Return (X, Y) of the center of cell containing provided text 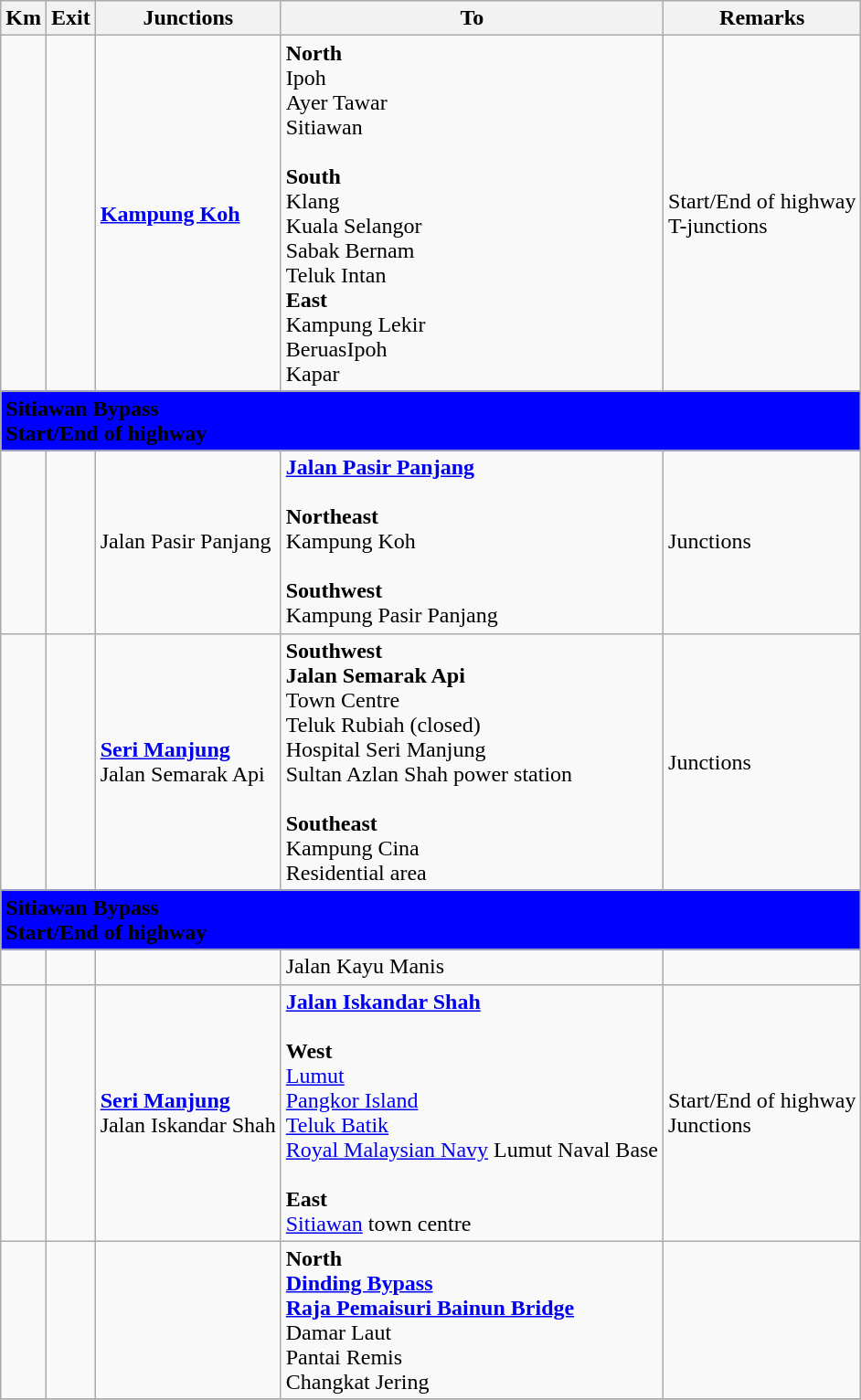
Remarks (762, 18)
Jalan Pasir Panjang (188, 542)
North Dinding Bypass Raja Pemaisuri Bainun Bridge Damar Laut Pantai Remis Changkat Jering (472, 1320)
North Ipoh Ayer Tawar SitiawanSouth Klang Kuala Selangor Sabak Bernam Teluk IntanEastKampung LekirBeruasIpohKapar (472, 214)
Jalan Iskandar ShahWest Lumut Pangkor Island Teluk Batik Royal Malaysian Navy Lumut Naval BaseEast Sitiawan town centre (472, 1113)
Start/End of highwayT-junctions (762, 214)
Seri ManjungJalan Semarak Api (188, 762)
Exit (70, 18)
Start/End of highwayJunctions (762, 1113)
To (472, 18)
Jalan Pasir PanjangNortheastKampung KohSouthwestKampung Pasir Panjang (472, 542)
Kampung Koh (188, 214)
Km (24, 18)
Seri ManjungJalan Iskandar Shah (188, 1113)
SouthwestJalan Semarak ApiTown CentreTeluk Rubiah (closed)Hospital Seri Manjung Sultan Azlan Shah power stationSoutheastKampung CinaResidential area (472, 762)
Jalan Kayu Manis (472, 967)
